Capture the cell that displays the provided text and extract its [X, Y] central coordinate. 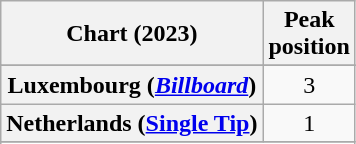
Netherlands (Single Tip) [132, 123]
1 [309, 123]
Peakposition [309, 34]
Luxembourg (Billboard) [132, 85]
3 [309, 85]
Chart (2023) [132, 34]
